Locate the cell with the specified text and output its (x, y) center coordinate. 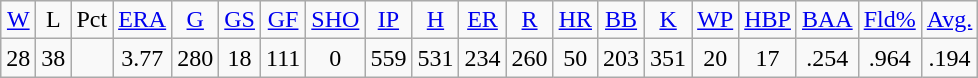
R (530, 20)
H (436, 20)
17 (768, 58)
HR (575, 20)
G (196, 20)
111 (282, 58)
351 (668, 58)
234 (482, 58)
38 (54, 58)
Avg. (950, 20)
W (18, 20)
BAA (827, 20)
BB (622, 20)
.254 (827, 58)
WP (716, 20)
0 (336, 58)
GS (240, 20)
280 (196, 58)
IP (388, 20)
18 (240, 58)
260 (530, 58)
L (54, 20)
.194 (950, 58)
Pct (92, 20)
3.77 (142, 58)
HBP (768, 20)
531 (436, 58)
.964 (890, 58)
ER (482, 20)
Fld% (890, 20)
50 (575, 58)
K (668, 20)
GF (282, 20)
SHO (336, 20)
20 (716, 58)
203 (622, 58)
ERA (142, 20)
28 (18, 58)
559 (388, 58)
